Locate the cell with the specified text and output its [x, y] center coordinate. 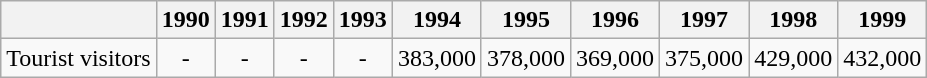
432,000 [882, 58]
1991 [244, 20]
378,000 [526, 58]
1998 [794, 20]
429,000 [794, 58]
Tourist visitors [78, 58]
1995 [526, 20]
1999 [882, 20]
1996 [616, 20]
1993 [362, 20]
375,000 [704, 58]
1990 [186, 20]
1997 [704, 20]
383,000 [436, 58]
1992 [304, 20]
1994 [436, 20]
369,000 [616, 58]
